Extract the (X, Y) coordinate from the center of the cell holding the provided text.  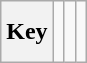
Key (27, 32)
